Return (X, Y) of the center of cell containing provided text 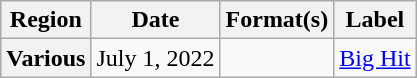
July 1, 2022 (156, 58)
Date (156, 20)
Format(s) (277, 20)
Various (46, 58)
Big Hit (375, 58)
Label (375, 20)
Region (46, 20)
